Detect which cell encompasses the target text, then output its (X, Y) center coordinate. 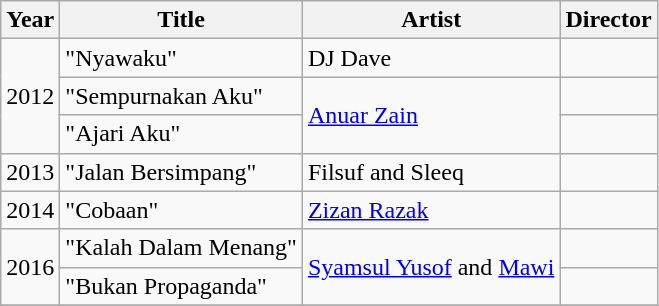
Year (30, 20)
"Kalah Dalam Menang" (182, 248)
DJ Dave (431, 58)
Director (608, 20)
2014 (30, 210)
"Ajari Aku" (182, 134)
2013 (30, 172)
"Bukan Propaganda" (182, 286)
"Nyawaku" (182, 58)
2012 (30, 96)
Title (182, 20)
Filsuf and Sleeq (431, 172)
Zizan Razak (431, 210)
"Sempurnakan Aku" (182, 96)
2016 (30, 267)
Anuar Zain (431, 115)
Artist (431, 20)
"Cobaan" (182, 210)
Syamsul Yusof and Mawi (431, 267)
"Jalan Bersimpang" (182, 172)
